Provide the [X, Y] coordinate of the cell's center where the given text is located.  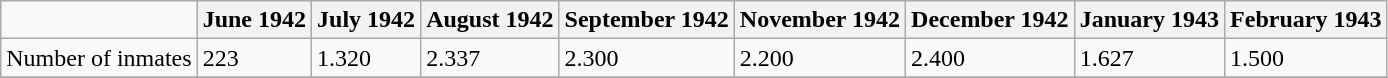
August 1942 [490, 20]
July 1942 [366, 20]
June 1942 [254, 20]
2.400 [990, 58]
November 1942 [820, 20]
2.200 [820, 58]
1.500 [1306, 58]
December 1942 [990, 20]
1.320 [366, 58]
1.627 [1149, 58]
February 1943 [1306, 20]
Number of inmates [99, 58]
January 1943 [1149, 20]
2.337 [490, 58]
September 1942 [646, 20]
2.300 [646, 58]
223 [254, 58]
